Determine the (x, y) coordinate at the center of the cell enclosing the given text.  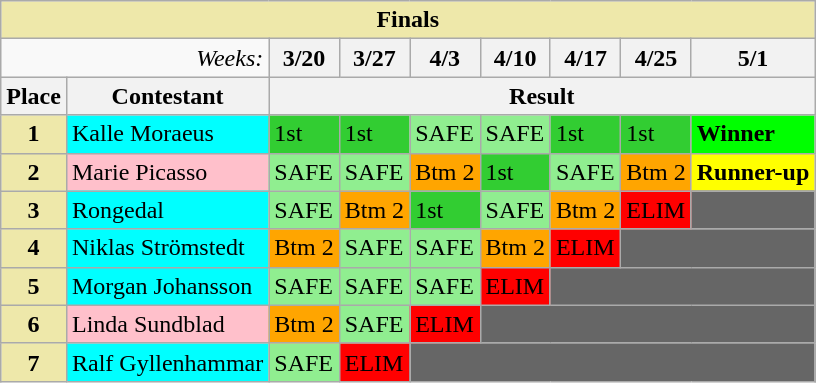
Marie Picasso (167, 172)
Result (542, 96)
Ralf Gyllenhammar (167, 362)
Runner-up (753, 172)
Winner (753, 134)
Linda Sundblad (167, 324)
2 (34, 172)
Place (34, 96)
5 (34, 286)
4/10 (515, 58)
7 (34, 362)
6 (34, 324)
Morgan Johansson (167, 286)
Rongedal (167, 210)
4/3 (445, 58)
4/17 (585, 58)
3/20 (304, 58)
Contestant (167, 96)
Finals (408, 20)
3 (34, 210)
1 (34, 134)
4/25 (656, 58)
Weeks: (135, 58)
4 (34, 248)
3/27 (374, 58)
Niklas Strömstedt (167, 248)
5/1 (753, 58)
Kalle Moraeus (167, 134)
